Scan for the cell matching the given text and deliver its (x, y) coordinate at center. 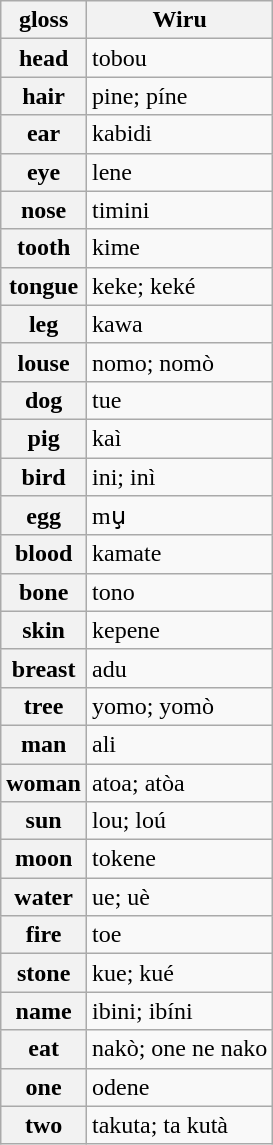
nose (44, 210)
eat (44, 1049)
dog (44, 400)
tongue (44, 286)
egg (44, 516)
kaì (179, 438)
water (44, 897)
moon (44, 859)
kue; kué (179, 973)
timini (179, 210)
kamate (179, 554)
tokene (179, 859)
stone (44, 973)
kime (179, 248)
ear (44, 134)
tobou (179, 58)
gloss (44, 20)
odene (179, 1087)
louse (44, 362)
skin (44, 630)
two (44, 1125)
ibini; ibíni (179, 1011)
nomo; nomò (179, 362)
blood (44, 554)
sun (44, 821)
leg (44, 324)
mu̧ (179, 516)
kawa (179, 324)
eye (44, 172)
nakò; one ne nako (179, 1049)
name (44, 1011)
adu (179, 668)
tono (179, 592)
ali (179, 744)
bone (44, 592)
hair (44, 96)
Wiru (179, 20)
tooth (44, 248)
fire (44, 935)
breast (44, 668)
head (44, 58)
bird (44, 477)
toe (179, 935)
pig (44, 438)
kabidi (179, 134)
lou; loú (179, 821)
kepene (179, 630)
woman (44, 783)
tue (179, 400)
atoa; atòa (179, 783)
pine; píne (179, 96)
ue; uè (179, 897)
ini; inì (179, 477)
tree (44, 706)
keke; keké (179, 286)
lene (179, 172)
takuta; ta kutà (179, 1125)
yomo; yomò (179, 706)
one (44, 1087)
man (44, 744)
